Search for the cell housing the specified text and yield its (X, Y) center coordinate. 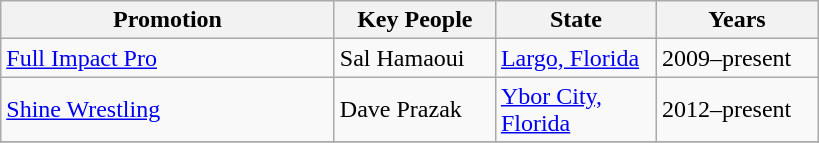
Full Impact Pro (168, 58)
State (576, 20)
Sal Hamaoui (414, 58)
2009–present (736, 58)
Key People (414, 20)
Years (736, 20)
Ybor City, Florida (576, 110)
2012–present (736, 110)
Promotion (168, 20)
Shine Wrestling (168, 110)
Largo, Florida (576, 58)
Dave Prazak (414, 110)
